Determine the [x, y] coordinate at the center of the cell enclosing the given text.  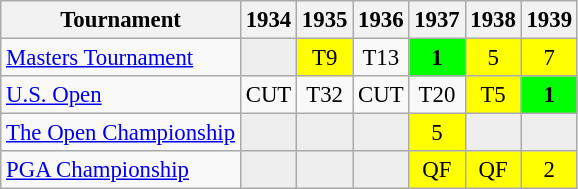
T5 [493, 95]
1937 [437, 20]
1936 [381, 20]
1939 [549, 20]
Tournament [121, 20]
Masters Tournament [121, 58]
T20 [437, 95]
U.S. Open [121, 95]
The Open Championship [121, 133]
T9 [325, 58]
T32 [325, 95]
PGA Championship [121, 170]
2 [549, 170]
7 [549, 58]
1935 [325, 20]
T13 [381, 58]
1938 [493, 20]
1934 [268, 20]
